Pinpoint the cell where the given text exists, returning its [X, Y] midpoint coordinate. 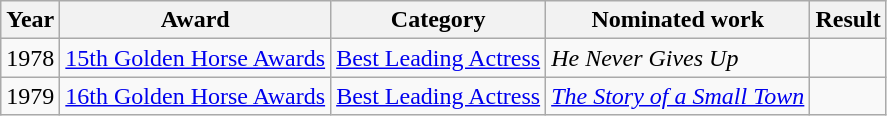
Category [438, 20]
16th Golden Horse Awards [196, 96]
Award [196, 20]
15th Golden Horse Awards [196, 58]
Nominated work [678, 20]
1979 [30, 96]
Year [30, 20]
He Never Gives Up [678, 58]
Result [848, 20]
1978 [30, 58]
The Story of a Small Town [678, 96]
